For the text-containing cell, return its midpoint in (x, y) coordinate format. 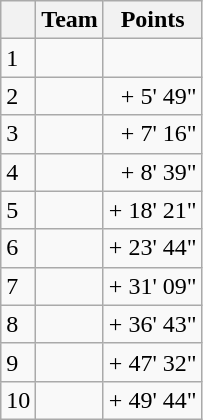
Points (152, 20)
1 (18, 58)
+ 5' 49" (152, 96)
7 (18, 286)
+ 18' 21" (152, 210)
+ 49' 44" (152, 400)
5 (18, 210)
10 (18, 400)
4 (18, 172)
8 (18, 324)
+ 7' 16" (152, 134)
9 (18, 362)
3 (18, 134)
6 (18, 248)
Team (70, 20)
+ 23' 44" (152, 248)
+ 47' 32" (152, 362)
+ 8' 39" (152, 172)
+ 36' 43" (152, 324)
2 (18, 96)
+ 31' 09" (152, 286)
